Search for the cell housing the specified text and yield its [X, Y] center coordinate. 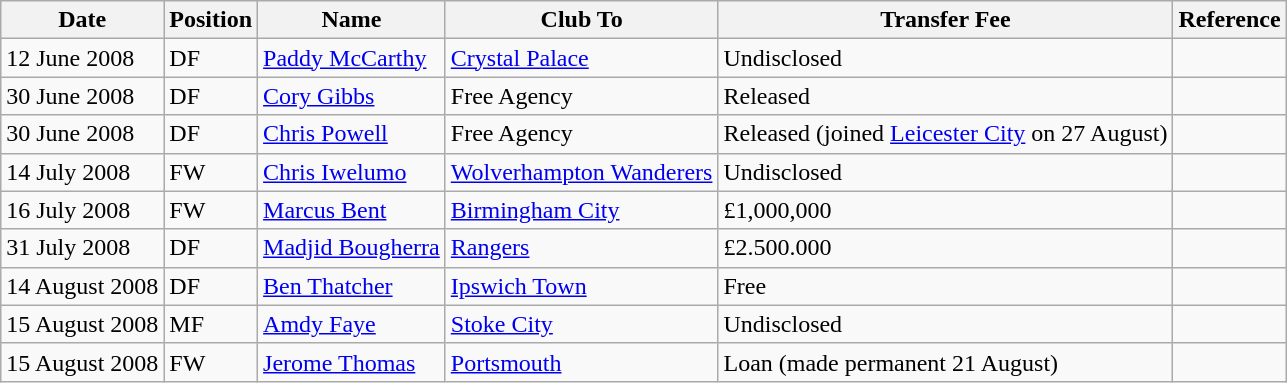
Free [946, 286]
14 August 2008 [82, 286]
Ipswich Town [582, 286]
Birmingham City [582, 210]
Chris Iwelumo [352, 172]
Released [946, 96]
Rangers [582, 248]
Wolverhampton Wanderers [582, 172]
Loan (made permanent 21 August) [946, 362]
Name [352, 20]
Amdy Faye [352, 324]
Jerome Thomas [352, 362]
Marcus Bent [352, 210]
MF [211, 324]
Stoke City [582, 324]
Reference [1230, 20]
Paddy McCarthy [352, 58]
Ben Thatcher [352, 286]
12 June 2008 [82, 58]
£1,000,000 [946, 210]
14 July 2008 [82, 172]
Portsmouth [582, 362]
£2.500.000 [946, 248]
Madjid Bougherra [352, 248]
Cory Gibbs [352, 96]
Date [82, 20]
Chris Powell [352, 134]
Position [211, 20]
Transfer Fee [946, 20]
Released (joined Leicester City on 27 August) [946, 134]
31 July 2008 [82, 248]
Crystal Palace [582, 58]
16 July 2008 [82, 210]
Club To [582, 20]
